Pinpoint the cell where the given text exists, returning its (x, y) midpoint coordinate. 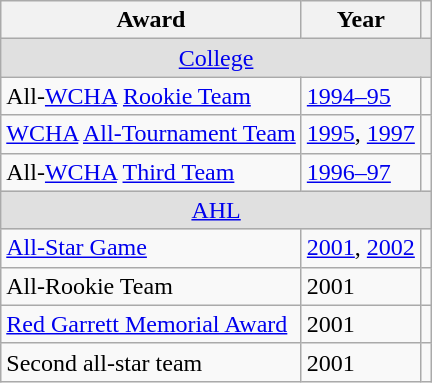
All-Rookie Team (152, 286)
AHL (216, 210)
Red Garrett Memorial Award (152, 324)
College (216, 58)
1996–97 (360, 172)
2001, 2002 (360, 248)
Award (152, 20)
1994–95 (360, 96)
1995, 1997 (360, 134)
All-WCHA Third Team (152, 172)
Year (360, 20)
All-Star Game (152, 248)
Second all-star team (152, 362)
All-WCHA Rookie Team (152, 96)
WCHA All-Tournament Team (152, 134)
